Find where the given text appears and provide that cell's center as [X, Y] coordinate. 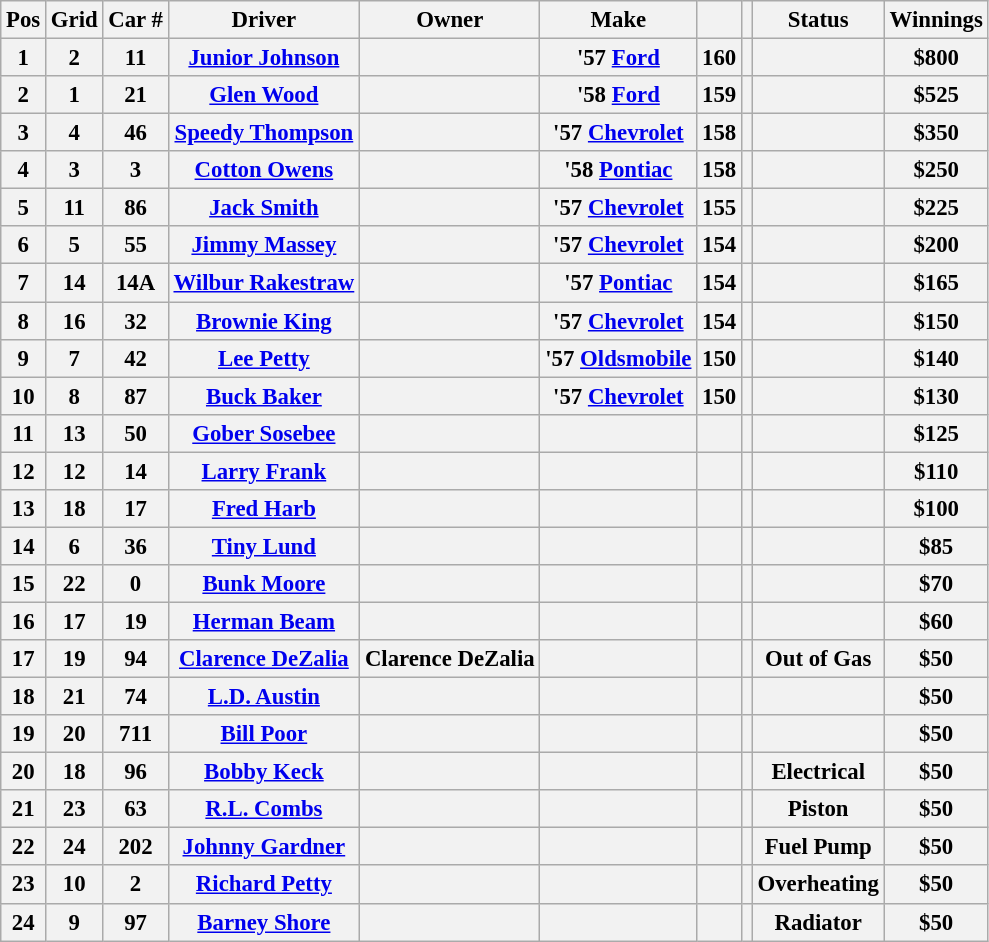
Bunk Moore [264, 584]
$165 [936, 283]
Buck Baker [264, 396]
Owner [450, 20]
94 [136, 659]
'57 Pontiac [618, 283]
Car # [136, 20]
Piston [818, 809]
Jimmy Massey [264, 245]
$800 [936, 58]
Bill Poor [264, 734]
Grid [74, 20]
'57 Ford [618, 58]
63 [136, 809]
14A [136, 283]
Bobby Keck [264, 772]
$150 [936, 321]
46 [136, 133]
$125 [936, 433]
$225 [936, 208]
$250 [936, 170]
Glen Wood [264, 95]
15 [24, 584]
$350 [936, 133]
Winnings [936, 20]
R.L. Combs [264, 809]
Lee Petty [264, 358]
Johnny Gardner [264, 847]
Overheating [818, 885]
Cotton Owens [264, 170]
Status [818, 20]
96 [136, 772]
Herman Beam [264, 621]
Radiator [818, 922]
$100 [936, 509]
202 [136, 847]
$525 [936, 95]
$60 [936, 621]
$70 [936, 584]
Pos [24, 20]
'58 Ford [618, 95]
Larry Frank [264, 471]
Brownie King [264, 321]
711 [136, 734]
160 [720, 58]
155 [720, 208]
Wilbur Rakestraw [264, 283]
Fuel Pump [818, 847]
Make [618, 20]
86 [136, 208]
Richard Petty [264, 885]
0 [136, 584]
87 [136, 396]
Junior Johnson [264, 58]
Tiny Lund [264, 546]
$200 [936, 245]
32 [136, 321]
$110 [936, 471]
55 [136, 245]
Out of Gas [818, 659]
Jack Smith [264, 208]
Speedy Thompson [264, 133]
42 [136, 358]
Fred Harb [264, 509]
'57 Oldsmobile [618, 358]
74 [136, 697]
Driver [264, 20]
$130 [936, 396]
L.D. Austin [264, 697]
Gober Sosebee [264, 433]
Barney Shore [264, 922]
159 [720, 95]
Electrical [818, 772]
50 [136, 433]
$140 [936, 358]
36 [136, 546]
$85 [936, 546]
'58 Pontiac [618, 170]
97 [136, 922]
